Locate the cell with the specified text and output its [x, y] center coordinate. 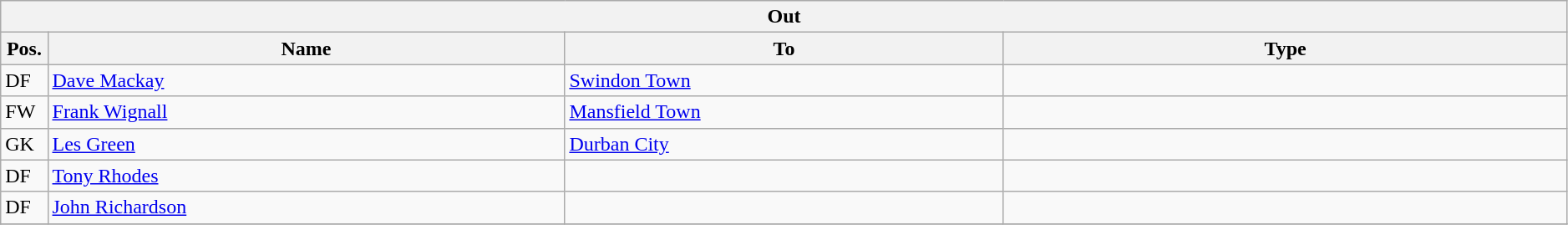
Out [784, 17]
FW [24, 112]
Tony Rhodes [306, 176]
Name [306, 49]
Mansfield Town [784, 112]
John Richardson [306, 207]
Swindon Town [784, 80]
Durban City [784, 144]
Les Green [306, 144]
Dave Mackay [306, 80]
Pos. [24, 49]
To [784, 49]
Frank Wignall [306, 112]
Type [1285, 49]
GK [24, 144]
